Locate the cell with the specified text and output its (x, y) center coordinate. 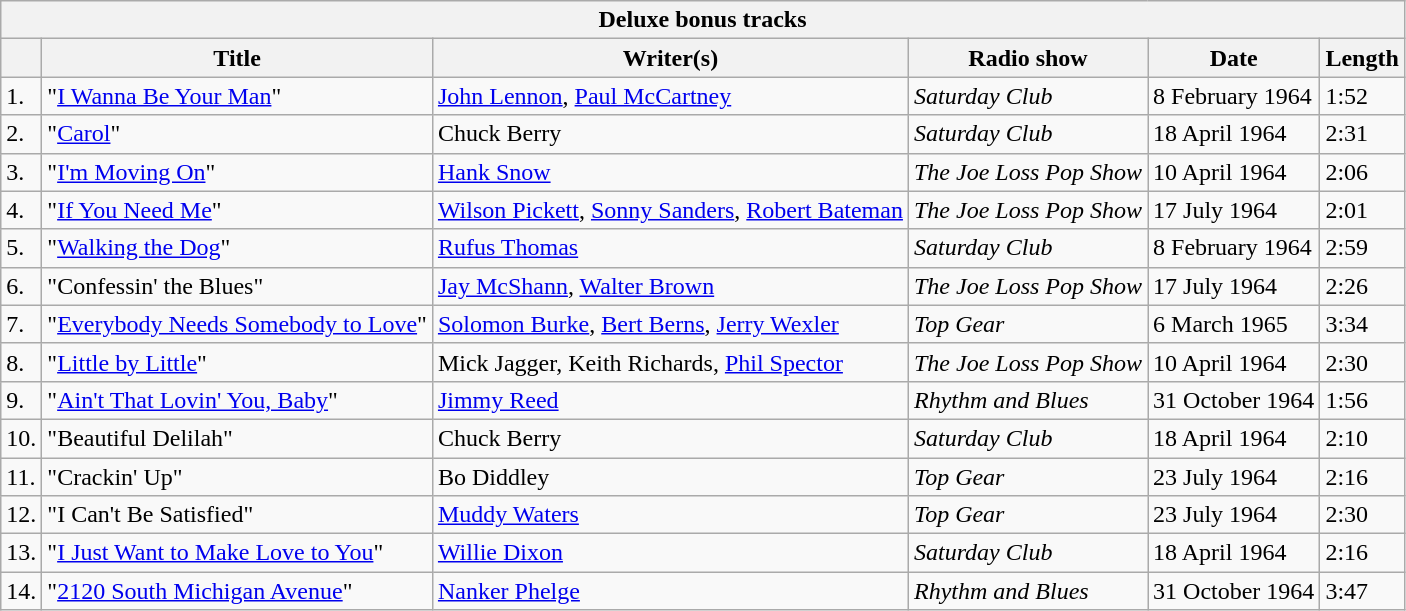
3. (22, 172)
Willie Dixon (670, 553)
1:56 (1362, 400)
"I'm Moving On" (238, 172)
3:34 (1362, 324)
"Carol" (238, 134)
Mick Jagger, Keith Richards, Phil Spector (670, 362)
Wilson Pickett, Sonny Sanders, Robert Bateman (670, 210)
6 March 1965 (1234, 324)
2:01 (1362, 210)
3:47 (1362, 591)
4. (22, 210)
Radio show (1028, 58)
Jay McShann, Walter Brown (670, 286)
2:10 (1362, 438)
Length (1362, 58)
"Everybody Needs Somebody to Love" (238, 324)
2:06 (1362, 172)
1:52 (1362, 96)
Rufus Thomas (670, 248)
2. (22, 134)
"Ain't That Lovin' You, Baby" (238, 400)
"Beautiful Delilah" (238, 438)
Solomon Burke, Bert Berns, Jerry Wexler (670, 324)
13. (22, 553)
Writer(s) (670, 58)
Hank Snow (670, 172)
"Little by Little" (238, 362)
7. (22, 324)
Title (238, 58)
John Lennon, Paul McCartney (670, 96)
8. (22, 362)
"I Wanna Be Your Man" (238, 96)
1. (22, 96)
14. (22, 591)
"Crackin' Up" (238, 477)
10. (22, 438)
2:31 (1362, 134)
"2120 South Michigan Avenue" (238, 591)
2:26 (1362, 286)
"I Just Want to Make Love to You" (238, 553)
11. (22, 477)
Deluxe bonus tracks (703, 20)
9. (22, 400)
"Confessin' the Blues" (238, 286)
6. (22, 286)
2:59 (1362, 248)
5. (22, 248)
Bo Diddley (670, 477)
Date (1234, 58)
"Walking the Dog" (238, 248)
"I Can't Be Satisfied" (238, 515)
Muddy Waters (670, 515)
"If You Need Me" (238, 210)
Nanker Phelge (670, 591)
Jimmy Reed (670, 400)
12. (22, 515)
